Return [X, Y] of the center of cell containing provided text 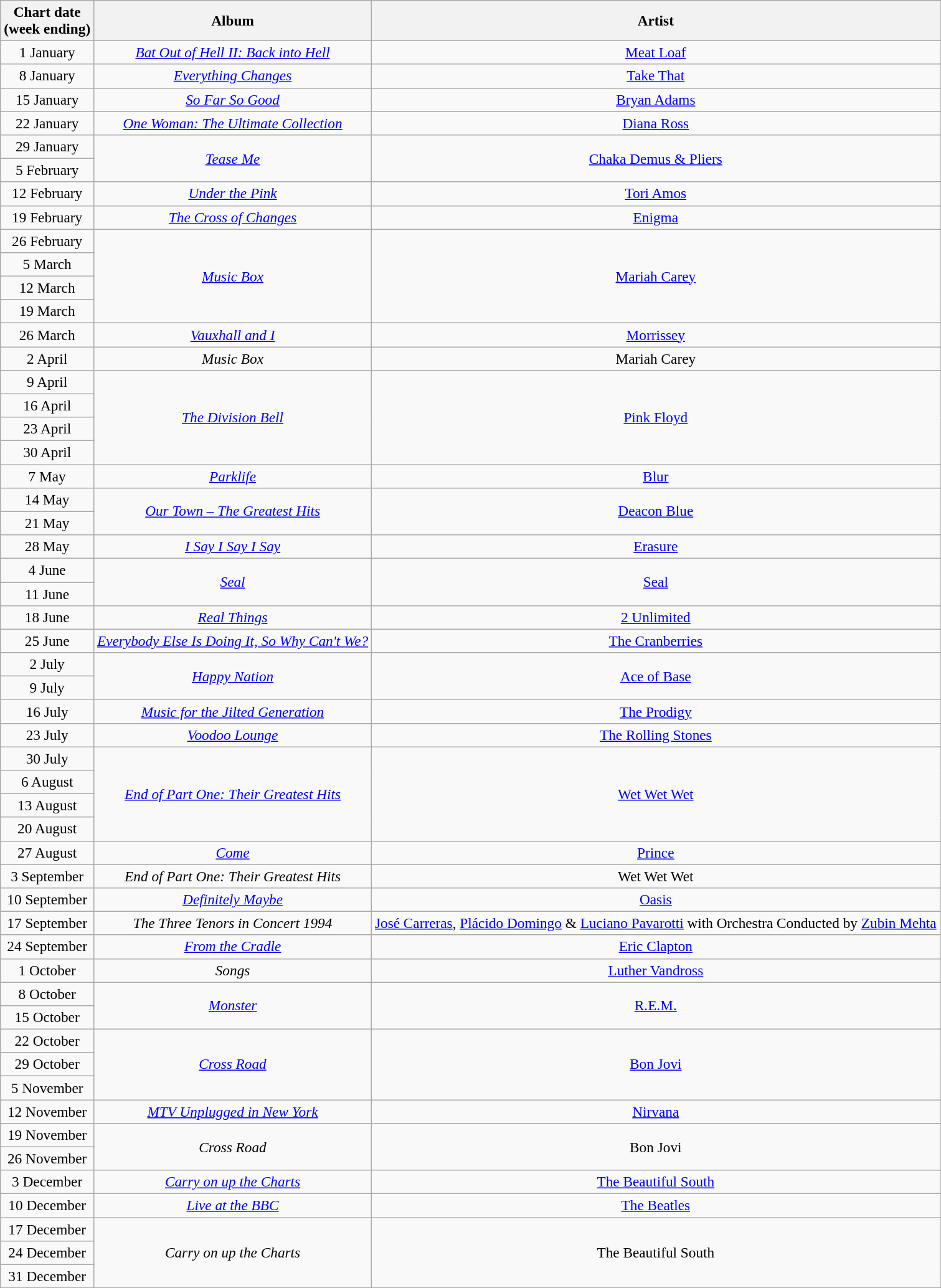
Blur [656, 476]
Bat Out of Hell II: Back into Hell [233, 52]
27 August [47, 853]
Chaka Demus & Pliers [656, 158]
19 February [47, 217]
29 January [47, 146]
21 May [47, 523]
The Division Bell [233, 417]
Oasis [656, 899]
26 February [47, 240]
14 May [47, 500]
Live at the BBC [233, 1205]
Pink Floyd [656, 417]
2 April [47, 358]
23 April [47, 429]
8 October [47, 993]
So Far So Good [233, 100]
Prince [656, 853]
2 Unlimited [656, 617]
Come [233, 853]
Ace of Base [656, 676]
From the Cradle [233, 947]
The Cross of Changes [233, 217]
Real Things [233, 617]
24 September [47, 947]
15 January [47, 100]
31 December [47, 1276]
Vauxhall and I [233, 334]
R.E.M. [656, 1005]
MTV Unplugged in New York [233, 1111]
20 August [47, 829]
Everything Changes [233, 76]
Meat Loaf [656, 52]
30 April [47, 452]
5 March [47, 264]
22 October [47, 1041]
22 January [47, 123]
9 April [47, 382]
5 November [47, 1087]
Definitely Maybe [233, 899]
Deacon Blue [656, 511]
The Cranberries [656, 641]
28 May [47, 546]
19 March [47, 311]
29 October [47, 1064]
Voodoo Lounge [233, 735]
23 July [47, 735]
1 October [47, 970]
24 December [47, 1252]
Monster [233, 1005]
9 July [47, 688]
Enigma [656, 217]
26 March [47, 334]
11 June [47, 594]
Diana Ross [656, 123]
12 November [47, 1111]
13 August [47, 805]
Music for the Jilted Generation [233, 711]
26 November [47, 1158]
Artist [656, 20]
Tori Amos [656, 194]
Album [233, 20]
Everybody Else Is Doing It, So Why Can't We? [233, 641]
10 September [47, 899]
4 June [47, 570]
The Three Tenors in Concert 1994 [233, 923]
José Carreras, Plácido Domingo & Luciano Pavarotti with Orchestra Conducted by Zubin Mehta [656, 923]
5 February [47, 170]
Our Town – The Greatest Hits [233, 511]
8 January [47, 76]
One Woman: The Ultimate Collection [233, 123]
Erasure [656, 546]
25 June [47, 641]
12 March [47, 288]
19 November [47, 1135]
15 October [47, 1017]
30 July [47, 758]
12 February [47, 194]
Chart date(week ending) [47, 20]
17 December [47, 1229]
Morrissey [656, 334]
Eric Clapton [656, 947]
The Rolling Stones [656, 735]
The Beatles [656, 1205]
7 May [47, 476]
18 June [47, 617]
6 August [47, 782]
3 September [47, 876]
10 December [47, 1205]
Bryan Adams [656, 100]
Tease Me [233, 158]
The Prodigy [656, 711]
3 December [47, 1182]
17 September [47, 923]
Take That [656, 76]
16 July [47, 711]
Under the Pink [233, 194]
16 April [47, 405]
Luther Vandross [656, 970]
Nirvana [656, 1111]
1 January [47, 52]
Parklife [233, 476]
Songs [233, 970]
I Say I Say I Say [233, 546]
Happy Nation [233, 676]
2 July [47, 664]
